Return the (x, y) coordinate for the center point of the cell that contains the specified text.  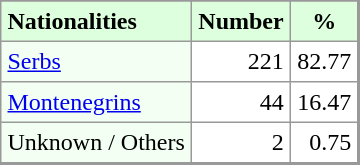
Montenegrins (96, 102)
221 (242, 61)
44 (242, 102)
0.75 (324, 142)
16.47 (324, 102)
Number (242, 21)
Serbs (96, 61)
82.77 (324, 61)
Unknown / Others (96, 142)
% (324, 21)
Nationalities (96, 21)
2 (242, 142)
